Find where the given text appears and provide that cell's center as (X, Y) coordinate. 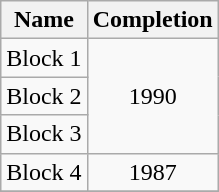
Block 3 (44, 134)
1987 (152, 172)
Completion (152, 20)
Name (44, 20)
Block 4 (44, 172)
Block 1 (44, 58)
1990 (152, 96)
Block 2 (44, 96)
